Provide the [x, y] coordinate of the cell's center where the given text is located.  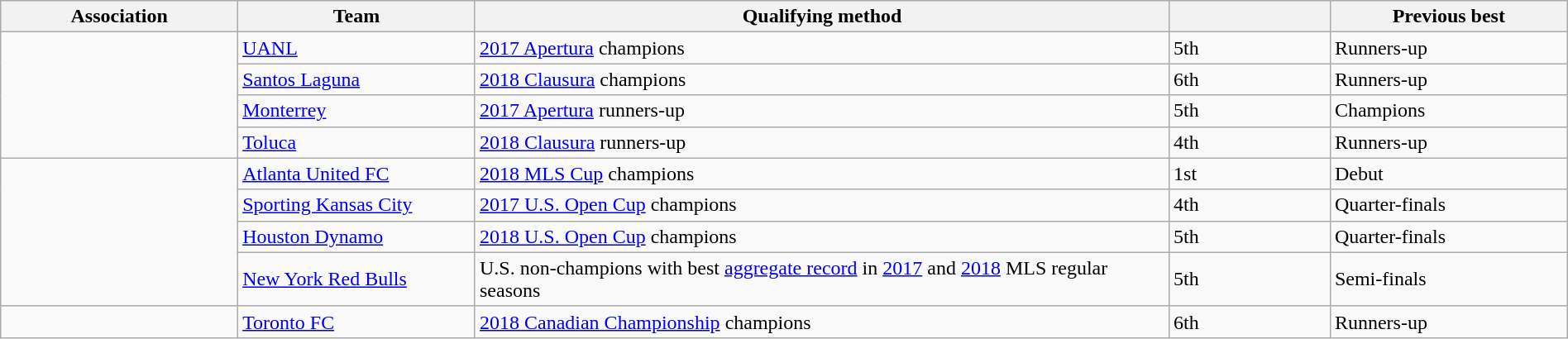
2017 Apertura champions [822, 48]
2017 Apertura runners-up [822, 111]
2018 MLS Cup champions [822, 174]
Toronto FC [357, 322]
Semi-finals [1449, 279]
Previous best [1449, 17]
Champions [1449, 111]
2018 Canadian Championship champions [822, 322]
2017 U.S. Open Cup champions [822, 205]
Santos Laguna [357, 79]
Debut [1449, 174]
2018 Clausura runners-up [822, 142]
2018 Clausura champions [822, 79]
Qualifying method [822, 17]
Sporting Kansas City [357, 205]
Atlanta United FC [357, 174]
U.S. non-champions with best aggregate record in 2017 and 2018 MLS regular seasons [822, 279]
Toluca [357, 142]
Association [119, 17]
1st [1250, 174]
New York Red Bulls [357, 279]
2018 U.S. Open Cup champions [822, 236]
UANL [357, 48]
Team [357, 17]
Monterrey [357, 111]
Houston Dynamo [357, 236]
